For the text-containing cell, return its midpoint in [x, y] coordinate format. 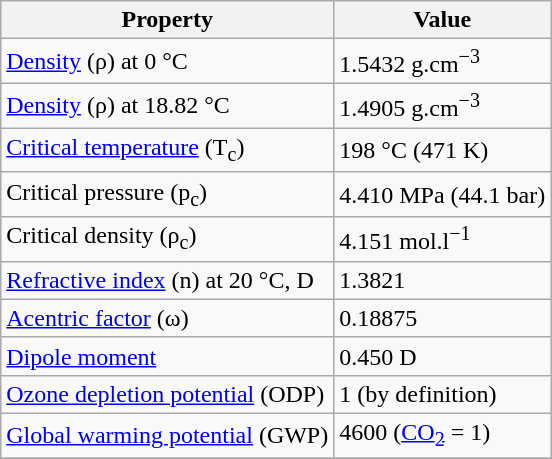
Dipole moment [168, 356]
Value [442, 20]
0.18875 [442, 318]
4.151 mol.l−1 [442, 240]
Refractive index (n) at 20 °C, D [168, 280]
Critical temperature (Tc) [168, 150]
Density (ρ) at 0 °C [168, 62]
Critical pressure (pc) [168, 194]
1.5432 g.cm−3 [442, 62]
Acentric factor (ω) [168, 318]
4600 (CO2 = 1) [442, 435]
Critical density (ρc) [168, 240]
Density (ρ) at 18.82 °C [168, 106]
Global warming potential (GWP) [168, 435]
Ozone depletion potential (ODP) [168, 394]
Property [168, 20]
1 (by definition) [442, 394]
1.4905 g.cm−3 [442, 106]
0.450 D [442, 356]
198 °C (471 K) [442, 150]
4.410 MPa (44.1 bar) [442, 194]
1.3821 [442, 280]
